Return the (x, y) coordinate for the center point of the cell that contains the specified text.  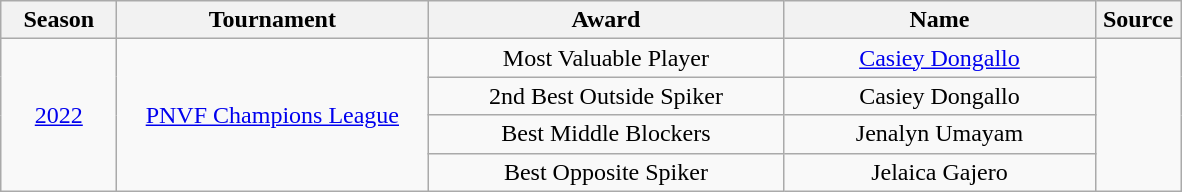
Jenalyn Umayam (940, 134)
Name (940, 20)
2022 (59, 115)
Best Middle Blockers (606, 134)
Season (59, 20)
Best Opposite Spiker (606, 172)
Jelaica Gajero (940, 172)
PNVF Champions League (272, 115)
Award (606, 20)
Most Valuable Player (606, 58)
Tournament (272, 20)
2nd Best Outside Spiker (606, 96)
Source (1138, 20)
